For the text-containing cell, return its midpoint in (x, y) coordinate format. 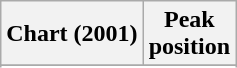
Peakposition (189, 34)
Chart (2001) (72, 34)
